Scan for the cell matching the given text and deliver its [X, Y] coordinate at center. 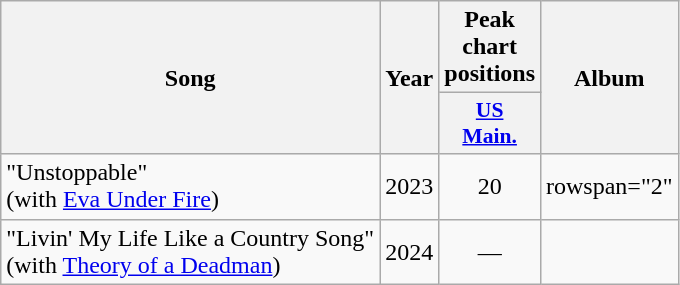
"Unstoppable"(with Eva Under Fire) [190, 186]
2024 [410, 252]
— [490, 252]
rowspan="2" [610, 186]
2023 [410, 186]
USMain. [490, 124]
20 [490, 186]
Peak chart positions [490, 47]
Song [190, 78]
"Livin' My Life Like a Country Song"(with Theory of a Deadman) [190, 252]
Year [410, 78]
Album [610, 78]
